Return [X, Y] of the center of cell containing provided text 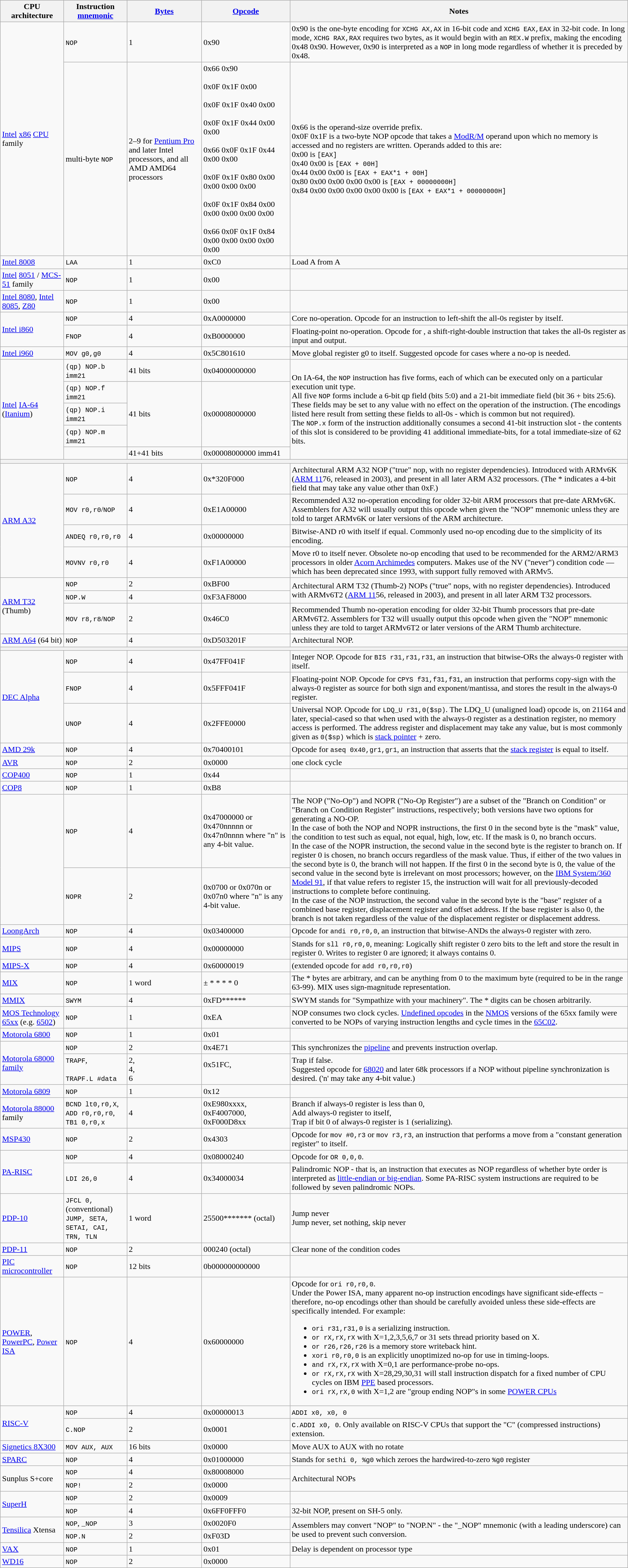
0x5C801610 [246, 353]
Assemblers may convert "NOP" to "NOP.N" - the "_NOP" mnemonic (with a leading underscore) can be used to prevent such conversion. [459, 1529]
12 bits [164, 1267]
Motorola 6809 [32, 1091]
0x*320F000 [246, 479]
Bitwise-AND r0 with itself if equal. Commonly used no-op encoding due to the simplicity of its encoding. [459, 536]
MIPS-X [32, 966]
Delay is dependent on processor type [459, 1549]
Floating-point no-operation. Opcode for , a shift-right-double instruction that takes the all-0s register as input and output. [459, 336]
MIPS [32, 948]
0x0020F0 [246, 1523]
DEC Alpha [32, 697]
(qp) NOP.f imm21 [95, 392]
PA-RISC [32, 1172]
(extended opcode for add r0,r0,r0) [459, 966]
Intel 8008 [32, 262]
one clock cycle [459, 762]
Jump neverJump never, set nothing, skip never [459, 1218]
0x03400000 [246, 931]
Clear none of the condition codes [459, 1249]
C.ADDI x0, 0. Only available on RISC-V CPUs that support the "C" (compressed instructions) extension. [459, 1430]
Motorola 6800 [32, 1035]
Intel 8051 / MCS-51 family [32, 280]
0x6FF0FFF0 [246, 1510]
Opcode for mov #0,r3 or mov r3,r3, an instruction that performs a move from a "constant generation register" to itself. [459, 1139]
0xD503201F [246, 640]
000240 (octal) [246, 1249]
COP400 [32, 775]
AVR [32, 762]
Architectural NOP. [459, 640]
Intel 8080, Intel 8085, Z80 [32, 301]
MOV AUX, AUX [95, 1447]
0xF03D [246, 1536]
NOP, _NOP [95, 1523]
Tensilica Xtensa [32, 1529]
Branch if always-0 register is less than 0,Add always-0 register to itself,Trap if bit 0 of always-0 register is 1 (serializing). [459, 1113]
NOPR [95, 896]
0xB8 [246, 788]
25500******* (octal) [246, 1218]
PDP-11 [32, 1249]
Move AUX to AUX with no rotate [459, 1447]
0x44 [246, 775]
BCND lt0,r0,X,ADD r0,r0,r0,TB1 0,r0,x [95, 1113]
0x47000000 or 0x470nnnnn or 0x47n0nnnn where "n" is any 4-bit value. [246, 831]
LDI 26,0 [95, 1178]
± * * * * 0 [246, 983]
Load A from A [459, 262]
0x0001 [246, 1430]
MOS Technology 65xx (e.g. 6502) [32, 1017]
Intel IA-64 (Itanium) [32, 409]
LAA [95, 262]
0x0009 [246, 1498]
Opcode for andi r0,r0,0, an instruction that bitwise-ANDs the always-0 register with zero. [459, 931]
0x80008000 [246, 1472]
C.NOP [95, 1430]
(qp) NOP.b imm21 [95, 370]
Integer NOP. Opcode for BIS r31,r31,r31, an instruction that bitwise-ORs the always-0 register with itself. [459, 661]
MSP430 [32, 1139]
Intel i960 [32, 353]
0x70400101 [246, 749]
0b000000000000 [246, 1267]
NOP! [95, 1485]
2–9 for Pentium Pro and later Intel processors, and all AMD AMD64 processors [164, 159]
MOV r0,r0/NOP [95, 510]
Motorola 68000 family [32, 1063]
Stands for sethi 0, %g0 which zeroes the hardwired-to-zero %g0 register [459, 1459]
0x60000000 [246, 1342]
(qp) NOP.m imm21 [95, 436]
UNOP [95, 723]
ANDEQ r0,r0,r0 [95, 536]
0x34000034 [246, 1178]
0x51FC, [246, 1069]
Instruction mnemonic [95, 11]
41+41 bits [164, 453]
ADDI x0, x0, 0 [459, 1412]
0xFD****** [246, 1000]
Signetics 8X300 [32, 1447]
Architectural NOPs [459, 1478]
TRAPF,TRAPF.L #data [95, 1069]
Move global register g0 to itself. Suggested opcode for cases where a no-op is needed. [459, 353]
0x01000000 [246, 1459]
RISC-V [32, 1423]
WD16 [32, 1562]
0xE980xxxx,0xF4007000,0xF000D8xx [246, 1113]
Notes [459, 11]
MOV r8,r8/NOP [95, 619]
ARM A32 [32, 520]
0xA0000000 [246, 318]
COP8 [32, 788]
0x00008000000 [246, 414]
LoongArch [32, 931]
0xF1A00000 [246, 562]
32-bit NOP, present on SH-5 only. [459, 1510]
VAX [32, 1549]
0xBF00 [246, 584]
ARM A64 (64 bit) [32, 640]
PDP-10 [32, 1218]
3 [164, 1523]
SuperH [32, 1504]
0x00008000000 imm41 [246, 453]
PIC microcontroller [32, 1267]
SPARC [32, 1459]
0xF3AF8000 [246, 597]
0x04000000000 [246, 370]
NOP.N [95, 1536]
Intel i860 [32, 329]
0x4E71 [246, 1047]
CPU architecture [32, 11]
0x46C0 [246, 619]
0x90 [246, 42]
Motorola 88000 family [32, 1113]
AMD 29k [32, 749]
0x2FFE0000 [246, 723]
Intel x86 CPU family [32, 139]
POWER, PowerPC, Power ISA [32, 1342]
Opcode [246, 11]
2,4,6 [164, 1069]
Opcode for OR 0,0,0. [459, 1156]
0x00000013 [246, 1412]
0xEA [246, 1017]
Core no-operation. Opcode for an instruction to left-shift the all-0s register by itself. [459, 318]
JFCL 0, (conventional)JUMP, SETA, SETAI, CAI, TRN, TLN [95, 1218]
0xE1A00000 [246, 510]
SWYM [95, 1000]
0x5FFF041F [246, 688]
SWYM stands for "Sympathize with your machinery". The * digits can be chosen arbitrarily. [459, 1000]
0x12 [246, 1091]
ARM T32 (Thumb) [32, 606]
0xB0000000 [246, 336]
0x0700 or 0x070n or 0x07n0 where "n" is any 4-bit value. [246, 896]
(qp) NOP.i imm21 [95, 414]
0x60000019 [246, 966]
Opcode for aseq 0x40,gr1,gr1, an instruction that asserts that the stack register is equal to itself. [459, 749]
This synchronizes the pipeline and prevents instruction overlap. [459, 1047]
MIX [32, 983]
16 bits [164, 1447]
Sunplus S+core [32, 1478]
MOVNV r0,r0 [95, 562]
multi-byte NOP [95, 159]
0x08000240 [246, 1156]
0xC0 [246, 262]
0x47FF041F [246, 661]
NOP.W [95, 597]
MOV g0,g0 [95, 353]
0x4303 [246, 1139]
Bytes [164, 11]
MMIX [32, 1000]
